Locate the cell with the specified text and output its [x, y] center coordinate. 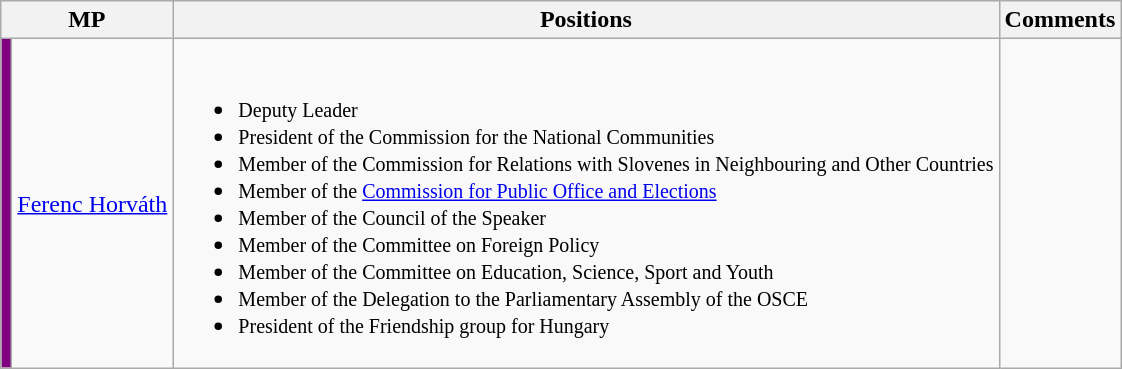
Positions [586, 20]
Comments [1060, 20]
Ferenc Horváth [92, 204]
MP [87, 20]
